From the cell containing the given text, extract its center point as (X, Y) coordinate. 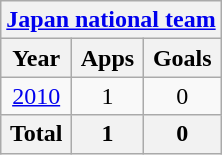
Total (36, 134)
Apps (108, 58)
Year (36, 58)
Japan national team (111, 20)
2010 (36, 96)
Goals (182, 58)
